Output the (X, Y) coordinate of the center of the cell containing the given text.  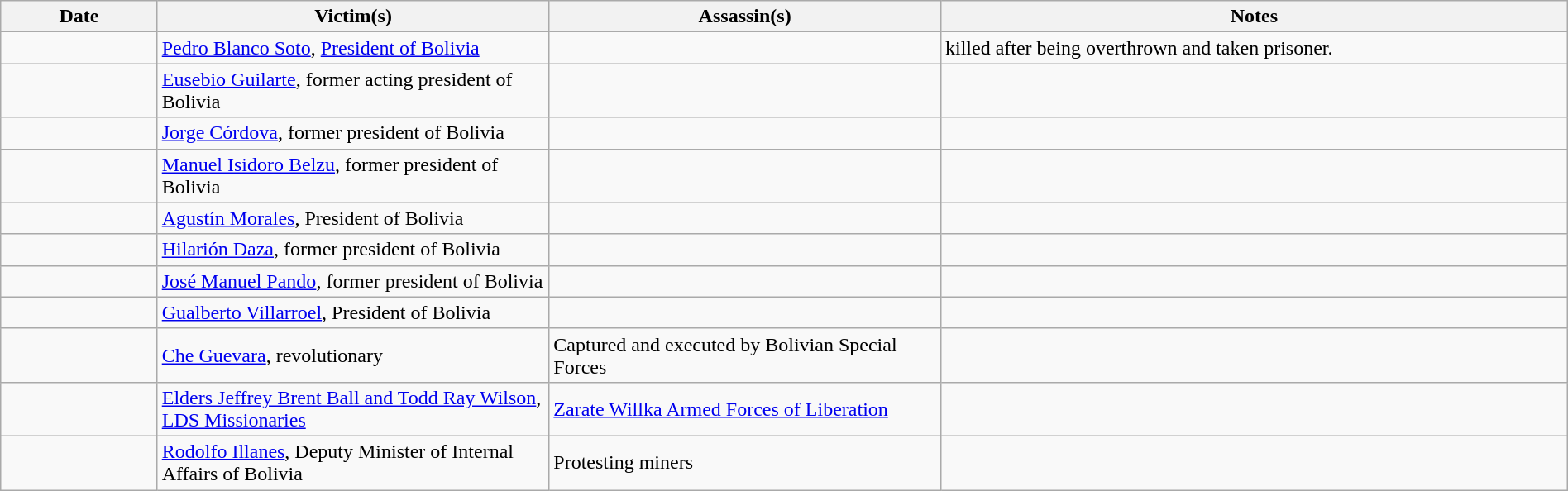
José Manuel Pando, former president of Bolivia (353, 281)
Rodolfo Illanes, Deputy Minister of Internal Affairs of Bolivia (353, 463)
Zarate Willka Armed Forces of Liberation (745, 408)
Hilarión Daza, former president of Bolivia (353, 250)
Che Guevara, revolutionary (353, 355)
Captured and executed by Bolivian Special Forces (745, 355)
Manuel Isidoro Belzu, former president of Bolivia (353, 175)
Date (79, 17)
Notes (1254, 17)
Pedro Blanco Soto, President of Bolivia (353, 48)
Jorge Córdova, former president of Bolivia (353, 133)
killed after being overthrown and taken prisoner. (1254, 48)
Gualberto Villarroel, President of Bolivia (353, 312)
Eusebio Guilarte, former acting president of Bolivia (353, 91)
Assassin(s) (745, 17)
Agustín Morales, President of Bolivia (353, 218)
Victim(s) (353, 17)
Elders Jeffrey Brent Ball and Todd Ray Wilson, LDS Missionaries (353, 408)
Protesting miners (745, 463)
